Determine the [X, Y] coordinate at the center of the cell enclosing the given text.  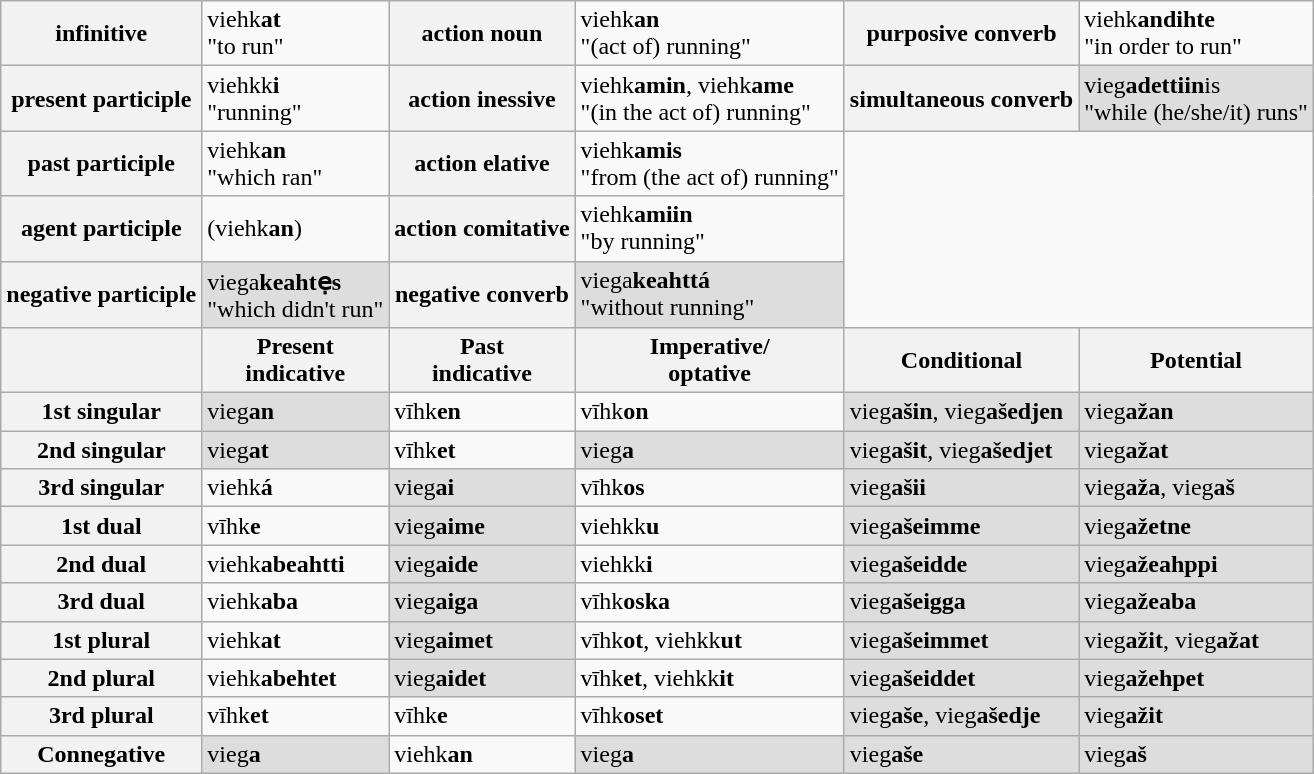
simultaneous converb [961, 98]
viegažetne [1196, 526]
negative converb [482, 294]
1st singular [102, 412]
vīhkoset [710, 716]
viegaime [482, 526]
viehkki"running" [296, 98]
vīhkoska [710, 602]
viegaš [1196, 754]
viegažit [1196, 716]
viegažeaba [1196, 602]
vīhkon [710, 412]
viegaža, viegaš [1196, 488]
vīhkot, viehkkut [710, 640]
viegaidet [482, 678]
viehkandihte"in order to run" [1196, 34]
action inessive [482, 98]
past participle [102, 164]
action noun [482, 34]
viehkat [296, 640]
vīhkos [710, 488]
viegašeidde [961, 564]
viegašeiddet [961, 678]
viegašin, viegašedjen [961, 412]
viegašii [961, 488]
viehkat"to run" [296, 34]
1st dual [102, 526]
viegaimet [482, 640]
Imperative/optative [710, 360]
viehkku [710, 526]
viehkamiin"by running" [710, 228]
viehkan"which ran" [296, 164]
viegaše [961, 754]
viehkki [710, 564]
viegaide [482, 564]
Conditional [961, 360]
viegakeahtẹs"which didn't run" [296, 294]
1st plural [102, 640]
viegašeimme [961, 526]
Pastindicative [482, 360]
viegažan [1196, 412]
Presentindicative [296, 360]
viehkabeahtti [296, 564]
action comitative [482, 228]
infinitive [102, 34]
viehkamis"from (the act of) running" [710, 164]
3rd singular [102, 488]
3rd plural [102, 716]
3rd dual [102, 602]
viegašit, viegašedjet [961, 450]
2nd singular [102, 450]
viegat [296, 450]
viehkaba [296, 602]
agent participle [102, 228]
Connegative [102, 754]
viegažeahppi [1196, 564]
2nd plural [102, 678]
purposive converb [961, 34]
present participle [102, 98]
viegažat [1196, 450]
viehkamin, viehkame"(in the act of) running" [710, 98]
2nd dual [102, 564]
vīhket, viehkkit [710, 678]
viegažehpet [1196, 678]
viegažit, viegažat [1196, 640]
vīhken [482, 412]
viegašeimmet [961, 640]
viegaše, viegašedje [961, 716]
viegaiga [482, 602]
viehkan"(act of) running" [710, 34]
action elative [482, 164]
(viehkan) [296, 228]
viegan [296, 412]
viegai [482, 488]
viegašeigga [961, 602]
viehká [296, 488]
viehkabehtet [296, 678]
viegadettiinis"while (he/she/it) runs" [1196, 98]
Potential [1196, 360]
viegakeahttá"without running" [710, 294]
negative participle [102, 294]
viehkan [482, 754]
